From the cell containing the given text, extract its center point as [x, y] coordinate. 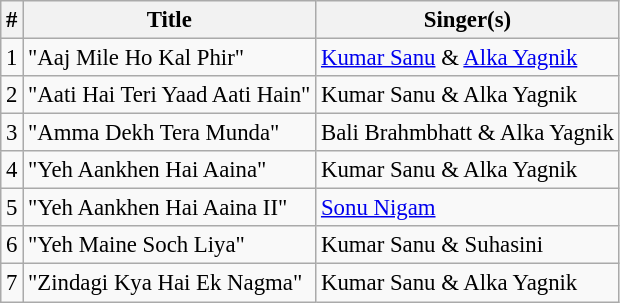
"Amma Dekh Tera Munda" [170, 133]
5 [12, 208]
Title [170, 20]
Sonu Nigam [468, 208]
"Aaj Mile Ho Kal Phir" [170, 58]
"Aati Hai Teri Yaad Aati Hain" [170, 95]
6 [12, 245]
"Yeh Maine Soch Liya" [170, 245]
Kumar Sanu & Suhasini [468, 245]
4 [12, 170]
"Yeh Aankhen Hai Aaina II" [170, 208]
Bali Brahmbhatt & Alka Yagnik [468, 133]
"Zindagi Kya Hai Ek Nagma" [170, 283]
2 [12, 95]
7 [12, 283]
1 [12, 58]
"Yeh Aankhen Hai Aaina" [170, 170]
Singer(s) [468, 20]
3 [12, 133]
# [12, 20]
